Capture the cell that displays the provided text and extract its [x, y] central coordinate. 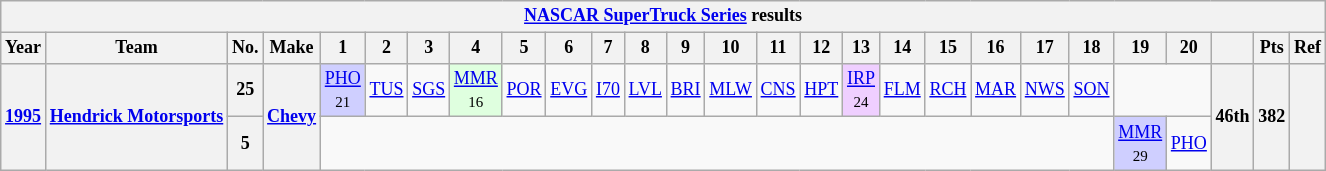
CNS [778, 90]
2 [386, 48]
Hendrick Motorsports [136, 116]
FLM [902, 90]
16 [996, 48]
7 [608, 48]
14 [902, 48]
19 [1140, 48]
382 [1272, 116]
RCH [948, 90]
HPT [822, 90]
MMR29 [1140, 144]
11 [778, 48]
BRI [686, 90]
15 [948, 48]
Year [24, 48]
Chevy [292, 116]
25 [246, 90]
18 [1092, 48]
9 [686, 48]
I70 [608, 90]
17 [1044, 48]
No. [246, 48]
MMR16 [476, 90]
PHO [1190, 144]
IRP24 [862, 90]
6 [569, 48]
10 [730, 48]
EVG [569, 90]
SGS [429, 90]
NWS [1044, 90]
20 [1190, 48]
13 [862, 48]
8 [645, 48]
Team [136, 48]
3 [429, 48]
MLW [730, 90]
Ref [1308, 48]
SON [1092, 90]
LVL [645, 90]
Pts [1272, 48]
46th [1232, 116]
1 [342, 48]
12 [822, 48]
Make [292, 48]
1995 [24, 116]
MAR [996, 90]
POR [524, 90]
NASCAR SuperTruck Series results [663, 16]
4 [476, 48]
TUS [386, 90]
PHO21 [342, 90]
